Determine the [x, y] coordinate at the center of the cell enclosing the given text.  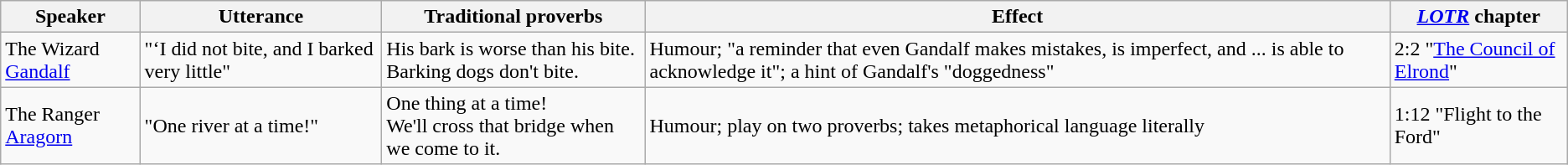
LOTR chapter [1478, 17]
The Wizard Gandalf [70, 60]
The Ranger Aragorn [70, 126]
Speaker [70, 17]
2:2 "The Council of Elrond" [1478, 60]
Traditional proverbs [513, 17]
Effect [1017, 17]
His bark is worse than his bite.Barking dogs don't bite. [513, 60]
Humour; "a reminder that even Gandalf makes mistakes, is imperfect, and ... is able to acknowledge it"; a hint of Gandalf's "doggedness" [1017, 60]
"One river at a time!" [261, 126]
Humour; play on two proverbs; takes metaphorical language literally [1017, 126]
Utterance [261, 17]
"‘I did not bite, and I barked very little" [261, 60]
One thing at a time!We'll cross that bridge when we come to it. [513, 126]
1:12 "Flight to the Ford" [1478, 126]
